Scan for the cell matching the given text and deliver its [X, Y] coordinate at center. 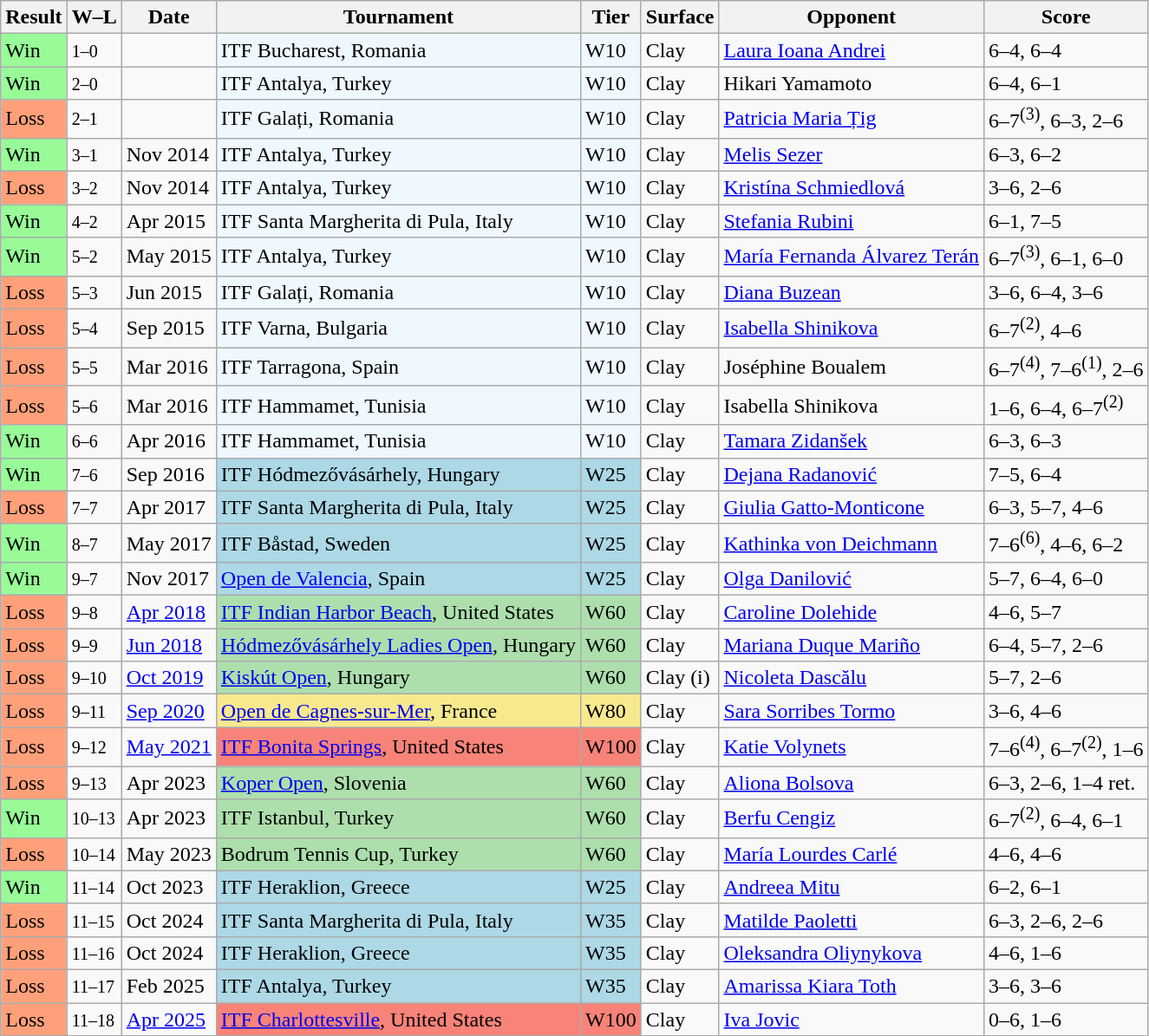
Olga Danilović [852, 579]
3–2 [94, 188]
9–9 [94, 645]
Score [1066, 17]
Apr 2018 [168, 612]
Kiskút Open, Hungary [398, 678]
ITF Båstad, Sweden [398, 543]
3–6, 6–4, 3–6 [1066, 292]
0–6, 1–6 [1066, 1019]
5–7, 6–4, 6–0 [1066, 579]
Dejana Radanović [852, 474]
9–7 [94, 579]
Jun 2018 [168, 645]
6–1, 7–5 [1066, 221]
4–6, 5–7 [1066, 612]
Apr 2015 [168, 221]
Stefania Rubini [852, 221]
9–12 [94, 747]
5–7, 2–6 [1066, 678]
W80 [611, 711]
2–1 [94, 120]
Apr 2025 [168, 1019]
7–6(6), 4–6, 6–2 [1066, 543]
4–6, 1–6 [1066, 953]
6–7(3), 6–3, 2–6 [1066, 120]
Laura Ioana Andrei [852, 50]
Tamara Zidanšek [852, 441]
Iva Jovic [852, 1019]
5–5 [94, 368]
3–6, 3–6 [1066, 986]
11–15 [94, 920]
ITF Hódmezővásárhely, Hungary [398, 474]
6–2, 6–1 [1066, 887]
ITF Charlottesville, United States [398, 1019]
8–7 [94, 543]
Surface [680, 17]
7–6 [94, 474]
Sara Sorribes Tormo [852, 711]
María Lourdes Carlé [852, 854]
Aliona Bolsova [852, 783]
2–0 [94, 83]
Caroline Dolehide [852, 612]
Apr 2016 [168, 441]
4–6, 4–6 [1066, 854]
Diana Buzean [852, 292]
María Fernanda Álvarez Terán [852, 257]
Oleksandra Oliynykova [852, 953]
9–8 [94, 612]
9–11 [94, 711]
6–6 [94, 441]
6–3, 6–3 [1066, 441]
Amarissa Kiara Toth [852, 986]
Sep 2020 [168, 711]
ITF Bonita Springs, United States [398, 747]
4–2 [94, 221]
Melis Sezer [852, 154]
May 2015 [168, 257]
5–2 [94, 257]
Feb 2025 [168, 986]
Oct 2019 [168, 678]
6–4, 6–1 [1066, 83]
1–6, 6–4, 6–7(2) [1066, 406]
Joséphine Boualem [852, 368]
Sep 2016 [168, 474]
5–3 [94, 292]
6–7(2), 4–6 [1066, 328]
6–4, 6–4 [1066, 50]
ITF Istanbul, Turkey [398, 818]
Result [34, 17]
May 2021 [168, 747]
Andreea Mitu [852, 887]
Jun 2015 [168, 292]
9–10 [94, 678]
Opponent [852, 17]
6–7(2), 6–4, 6–1 [1066, 818]
ITF Varna, Bulgaria [398, 328]
Tier [611, 17]
Berfu Cengiz [852, 818]
6–3, 2–6, 2–6 [1066, 920]
Patricia Maria Țig [852, 120]
ITF Indian Harbor Beach, United States [398, 612]
1–0 [94, 50]
10–14 [94, 854]
Kathinka von Deichmann [852, 543]
9–13 [94, 783]
11–14 [94, 887]
10–13 [94, 818]
6–3, 5–7, 4–6 [1066, 507]
6–7(4), 7–6(1), 2–6 [1066, 368]
5–6 [94, 406]
3–6, 4–6 [1066, 711]
3–6, 2–6 [1066, 188]
11–16 [94, 953]
Matilde Paoletti [852, 920]
Kristína Schmiedlová [852, 188]
6–3, 6–2 [1066, 154]
Sep 2015 [168, 328]
Tournament [398, 17]
Giulia Gatto-Monticone [852, 507]
May 2017 [168, 543]
11–18 [94, 1019]
Mariana Duque Mariño [852, 645]
May 2023 [168, 854]
ITF Bucharest, Romania [398, 50]
Date [168, 17]
3–1 [94, 154]
7–6(4), 6–7(2), 1–6 [1066, 747]
Oct 2023 [168, 887]
Clay (i) [680, 678]
6–3, 2–6, 1–4 ret. [1066, 783]
Hikari Yamamoto [852, 83]
Hódmezővásárhely Ladies Open, Hungary [398, 645]
Katie Volynets [852, 747]
Koper Open, Slovenia [398, 783]
W–L [94, 17]
Open de Valencia, Spain [398, 579]
6–7(3), 6–1, 6–0 [1066, 257]
7–7 [94, 507]
ITF Tarragona, Spain [398, 368]
6–4, 5–7, 2–6 [1066, 645]
11–17 [94, 986]
7–5, 6–4 [1066, 474]
Open de Cagnes-sur-Mer, France [398, 711]
Nicoleta Dascălu [852, 678]
Bodrum Tennis Cup, Turkey [398, 854]
5–4 [94, 328]
Nov 2017 [168, 579]
Apr 2017 [168, 507]
